Detect which cell encompasses the target text, then output its [X, Y] center coordinate. 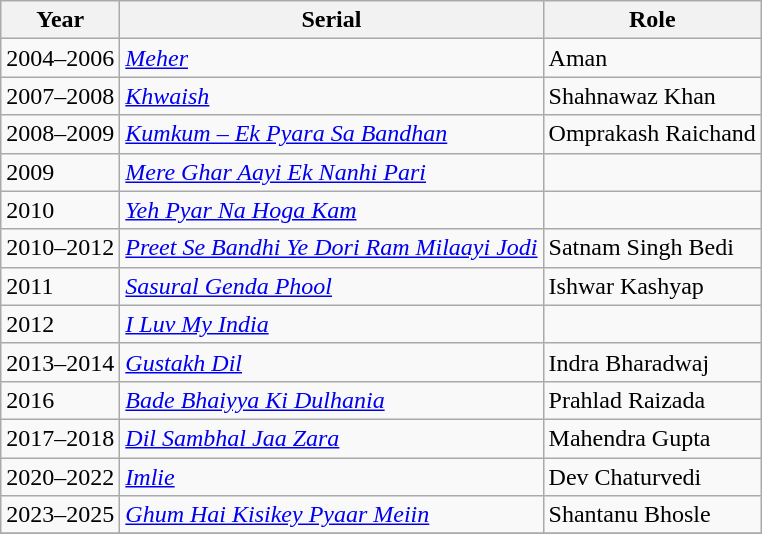
Shahnawaz Khan [652, 96]
Kumkum – Ek Pyara Sa Bandhan [332, 134]
Serial [332, 20]
2017–2018 [60, 438]
Shantanu Bhosle [652, 515]
Ishwar Kashyap [652, 286]
Bade Bhaiyya Ki Dulhania [332, 400]
2004–2006 [60, 58]
Prahlad Raizada [652, 400]
Imlie [332, 477]
I Luv My India [332, 324]
2011 [60, 286]
2012 [60, 324]
2010 [60, 210]
2008–2009 [60, 134]
Satnam Singh Bedi [652, 248]
2007–2008 [60, 96]
2009 [60, 172]
Year [60, 20]
Meher [332, 58]
2010–2012 [60, 248]
2013–2014 [60, 362]
Role [652, 20]
Aman [652, 58]
2016 [60, 400]
Preet Se Bandhi Ye Dori Ram Milaayi Jodi [332, 248]
Yeh Pyar Na Hoga Kam [332, 210]
Sasural Genda Phool [332, 286]
Gustakh Dil [332, 362]
Khwaish [332, 96]
2020–2022 [60, 477]
Mere Ghar Aayi Ek Nanhi Pari [332, 172]
Mahendra Gupta [652, 438]
Ghum Hai Kisikey Pyaar Meiin [332, 515]
Dev Chaturvedi [652, 477]
Indra Bharadwaj [652, 362]
Omprakash Raichand [652, 134]
2023–2025 [60, 515]
Dil Sambhal Jaa Zara [332, 438]
